Identify which cell holds the provided text, then report its (X, Y) central coordinate. 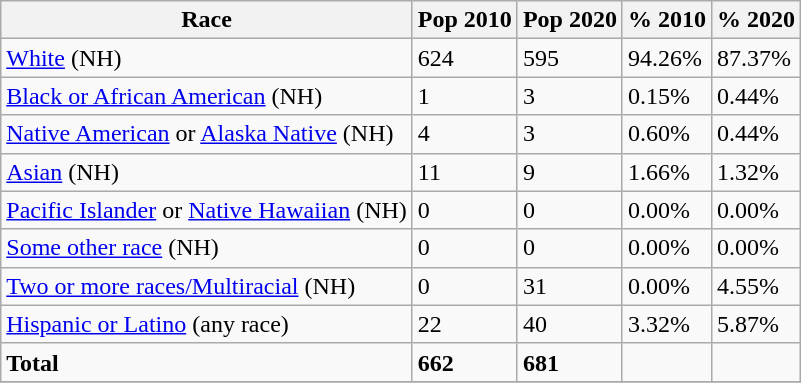
Pacific Islander or Native Hawaiian (NH) (207, 210)
22 (464, 324)
3.32% (666, 324)
Hispanic or Latino (any race) (207, 324)
White (NH) (207, 58)
Native American or Alaska Native (NH) (207, 134)
40 (570, 324)
% 2020 (756, 20)
Pop 2020 (570, 20)
4 (464, 134)
Pop 2010 (464, 20)
595 (570, 58)
Asian (NH) (207, 172)
31 (570, 286)
Black or African American (NH) (207, 96)
11 (464, 172)
% 2010 (666, 20)
1.66% (666, 172)
Two or more races/Multiracial (NH) (207, 286)
1 (464, 96)
0.15% (666, 96)
5.87% (756, 324)
1.32% (756, 172)
662 (464, 362)
4.55% (756, 286)
Race (207, 20)
87.37% (756, 58)
0.60% (666, 134)
624 (464, 58)
94.26% (666, 58)
Some other race (NH) (207, 248)
9 (570, 172)
Total (207, 362)
681 (570, 362)
